Provide the [x, y] coordinate of the cell's center where the given text is located.  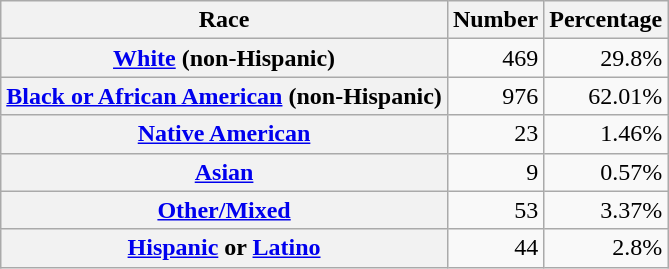
62.01% [606, 96]
Asian [224, 172]
53 [495, 210]
White (non-Hispanic) [224, 58]
Native American [224, 134]
9 [495, 172]
23 [495, 134]
Hispanic or Latino [224, 248]
44 [495, 248]
Other/Mixed [224, 210]
976 [495, 96]
Race [224, 20]
2.8% [606, 248]
Percentage [606, 20]
Number [495, 20]
3.37% [606, 210]
29.8% [606, 58]
469 [495, 58]
Black or African American (non-Hispanic) [224, 96]
1.46% [606, 134]
0.57% [606, 172]
